Detect which cell encompasses the target text, then output its [X, Y] center coordinate. 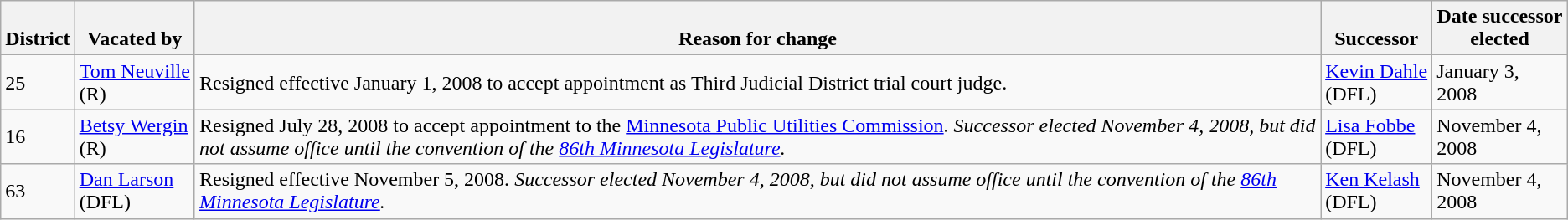
Date successorelected [1500, 28]
Tom Neuville(R) [134, 82]
16 [38, 137]
63 [38, 191]
Resigned effective January 1, 2008 to accept appointment as Third Judicial District trial court judge. [757, 82]
District [38, 28]
Reason for change [757, 28]
Successor [1377, 28]
Vacated by [134, 28]
Betsy Wergin(R) [134, 137]
Kevin Dahle(DFL) [1377, 82]
Lisa Fobbe(DFL) [1377, 137]
Dan Larson(DFL) [134, 191]
Ken Kelash(DFL) [1377, 191]
January 3, 2008 [1500, 82]
25 [38, 82]
